Determine the (X, Y) coordinate at the center of the cell enclosing the given text.  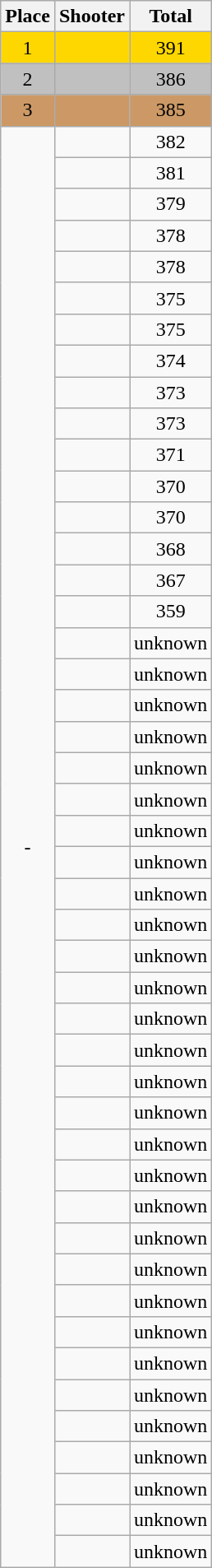
382 (171, 142)
385 (171, 110)
Place (28, 16)
Shooter (92, 16)
367 (171, 580)
379 (171, 204)
381 (171, 173)
1 (28, 48)
- (28, 846)
3 (28, 110)
359 (171, 612)
374 (171, 361)
391 (171, 48)
368 (171, 549)
2 (28, 79)
386 (171, 79)
Total (171, 16)
371 (171, 455)
